Extract the [x, y] coordinate from the center of the cell holding the provided text.  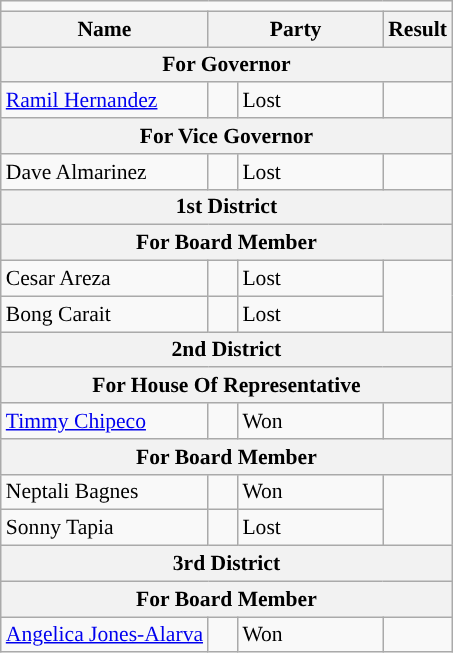
1st District [226, 207]
For House Of Representative [226, 386]
For Governor [226, 65]
Ramil Hernandez [104, 101]
Angelica Jones-Alarva [104, 635]
Bong Carait [104, 314]
2nd District [226, 350]
Party [296, 29]
Sonny Tapia [104, 528]
3rd District [226, 564]
Cesar Areza [104, 279]
Name [104, 29]
Result [418, 29]
Timmy Chipeco [104, 421]
Neptali Bagnes [104, 492]
Dave Almarinez [104, 172]
For Vice Governor [226, 136]
